Return the (x, y) coordinate for the center point of the cell that contains the specified text.  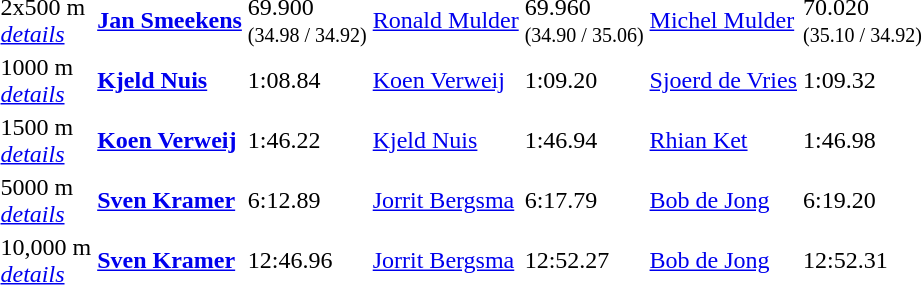
Bob de Jong (723, 200)
6:17.79 (584, 200)
Rhian Ket (723, 140)
1:08.84 (307, 80)
Sven Kramer (170, 200)
1:46.22 (307, 140)
Sjoerd de Vries (723, 80)
1:09.20 (584, 80)
Jorrit Bergsma (446, 200)
6:12.89 (307, 200)
1:46.94 (584, 140)
